Return (x, y) of the center of cell containing provided text 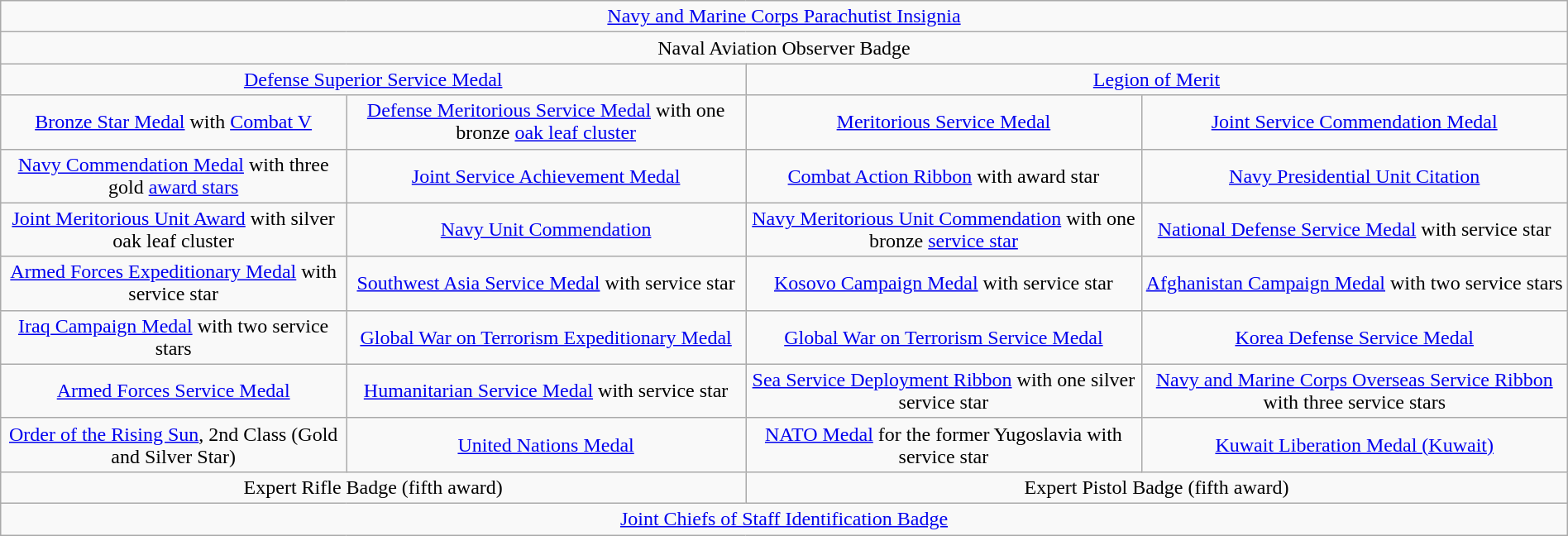
Armed Forces Expeditionary Medal with service star (174, 283)
Southwest Asia Service Medal with service star (546, 283)
Combat Action Ribbon with award star (944, 175)
Legion of Merit (1157, 79)
Global War on Terrorism Expeditionary Medal (546, 337)
Navy Meritorious Unit Commendation with one bronze service star (944, 230)
Kuwait Liberation Medal (Kuwait) (1355, 445)
Joint Service Commendation Medal (1355, 122)
Humanitarian Service Medal with service star (546, 390)
Naval Aviation Observer Badge (784, 48)
Kosovo Campaign Medal with service star (944, 283)
Korea Defense Service Medal (1355, 337)
Expert Rifle Badge (fifth award) (374, 487)
Global War on Terrorism Service Medal (944, 337)
Navy and Marine Corps Parachutist Insignia (784, 17)
Navy Presidential Unit Citation (1355, 175)
Meritorious Service Medal (944, 122)
Bronze Star Medal with Combat V (174, 122)
Iraq Campaign Medal with two service stars (174, 337)
NATO Medal for the former Yugoslavia with service star (944, 445)
Navy Unit Commendation (546, 230)
United Nations Medal (546, 445)
National Defense Service Medal with service star (1355, 230)
Defense Superior Service Medal (374, 79)
Joint Chiefs of Staff Identification Badge (784, 519)
Navy Commendation Medal with three gold award stars (174, 175)
Sea Service Deployment Ribbon with one silver service star (944, 390)
Order of the Rising Sun, 2nd Class (Gold and Silver Star) (174, 445)
Navy and Marine Corps Overseas Service Ribbon with three service stars (1355, 390)
Expert Pistol Badge (fifth award) (1157, 487)
Armed Forces Service Medal (174, 390)
Afghanistan Campaign Medal with two service stars (1355, 283)
Defense Meritorious Service Medal with one bronze oak leaf cluster (546, 122)
Joint Meritorious Unit Award with silver oak leaf cluster (174, 230)
Joint Service Achievement Medal (546, 175)
